Provide the (x, y) coordinate of the cell's center where the given text is located.  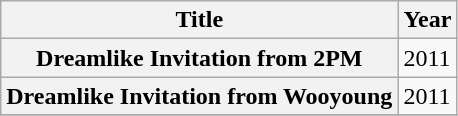
Dreamlike Invitation from Wooyoung (200, 96)
Dreamlike Invitation from 2PM (200, 58)
Year (428, 20)
Title (200, 20)
